Detect which cell encompasses the target text, then output its [x, y] center coordinate. 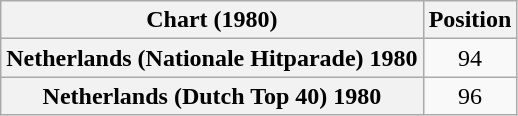
Netherlands (Nationale Hitparade) 1980 [212, 58]
Position [470, 20]
Netherlands (Dutch Top 40) 1980 [212, 96]
96 [470, 96]
94 [470, 58]
Chart (1980) [212, 20]
